Determine the [x, y] coordinate at the center of the cell enclosing the given text.  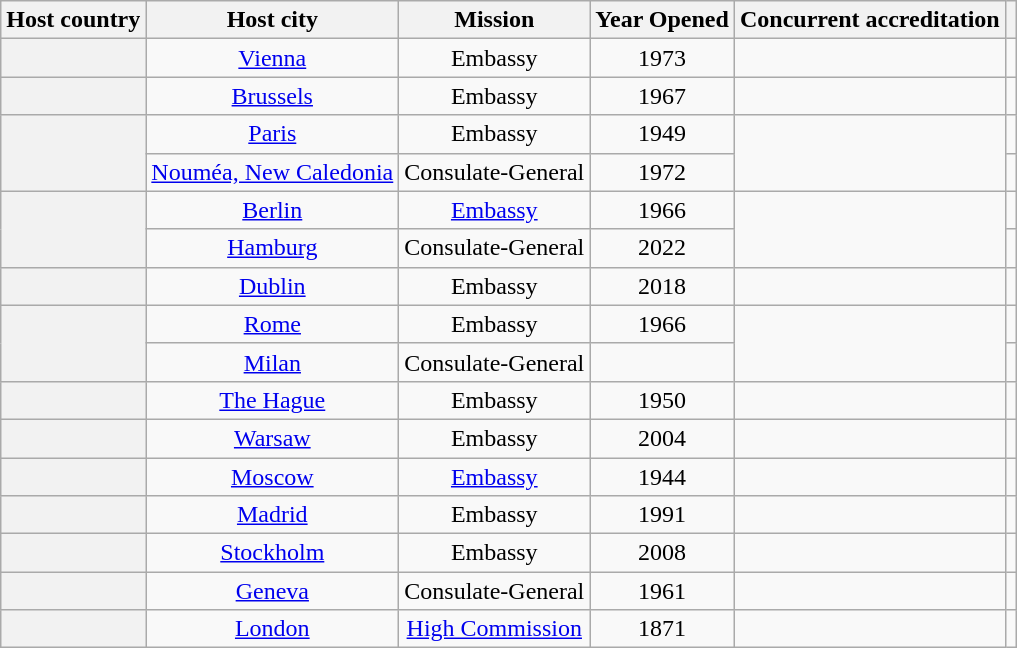
Madrid [272, 515]
Stockholm [272, 553]
Host country [74, 20]
Concurrent accreditation [870, 20]
Nouméa, New Caledonia [272, 172]
1871 [662, 629]
Dublin [272, 286]
Vienna [272, 58]
Mission [494, 20]
2008 [662, 553]
Milan [272, 362]
2018 [662, 286]
1950 [662, 400]
1973 [662, 58]
1972 [662, 172]
Paris [272, 134]
The Hague [272, 400]
1944 [662, 477]
Year Opened [662, 20]
London [272, 629]
1991 [662, 515]
Warsaw [272, 438]
1961 [662, 591]
2022 [662, 248]
2004 [662, 438]
Brussels [272, 96]
Host city [272, 20]
1967 [662, 96]
Rome [272, 324]
Berlin [272, 210]
Geneva [272, 591]
High Commission [494, 629]
Moscow [272, 477]
1949 [662, 134]
Hamburg [272, 248]
